Return (x, y) of the center of cell containing provided text 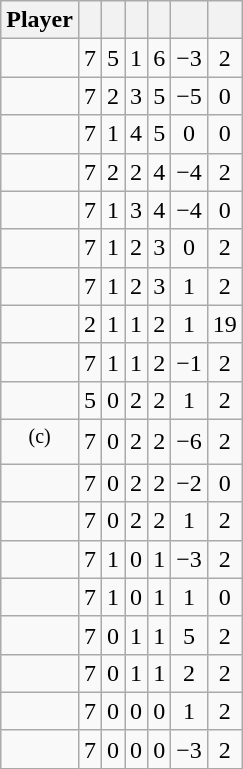
(c) (40, 442)
Player (40, 20)
6 (160, 58)
−1 (190, 362)
19 (224, 324)
−2 (190, 483)
−5 (190, 96)
−6 (190, 442)
